Search for the cell housing the specified text and yield its [X, Y] center coordinate. 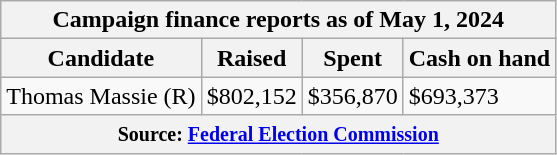
Candidate [101, 58]
Raised [252, 58]
$693,373 [479, 96]
Source: Federal Election Commission [278, 134]
Thomas Massie (R) [101, 96]
Spent [352, 58]
Cash on hand [479, 58]
Campaign finance reports as of May 1, 2024 [278, 20]
$802,152 [252, 96]
$356,870 [352, 96]
